Determine the (x, y) coordinate at the center of the cell enclosing the given text.  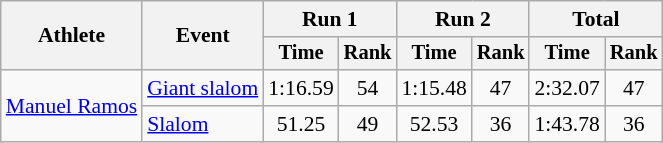
Run 1 (330, 19)
1:15.48 (434, 88)
49 (368, 124)
Run 2 (462, 19)
51.25 (300, 124)
Giant slalom (202, 88)
Event (202, 36)
Slalom (202, 124)
54 (368, 88)
Manuel Ramos (72, 106)
52.53 (434, 124)
Total (596, 19)
2:32.07 (566, 88)
Athlete (72, 36)
1:43.78 (566, 124)
1:16.59 (300, 88)
